Find where the given text appears and provide that cell's center as (x, y) coordinate. 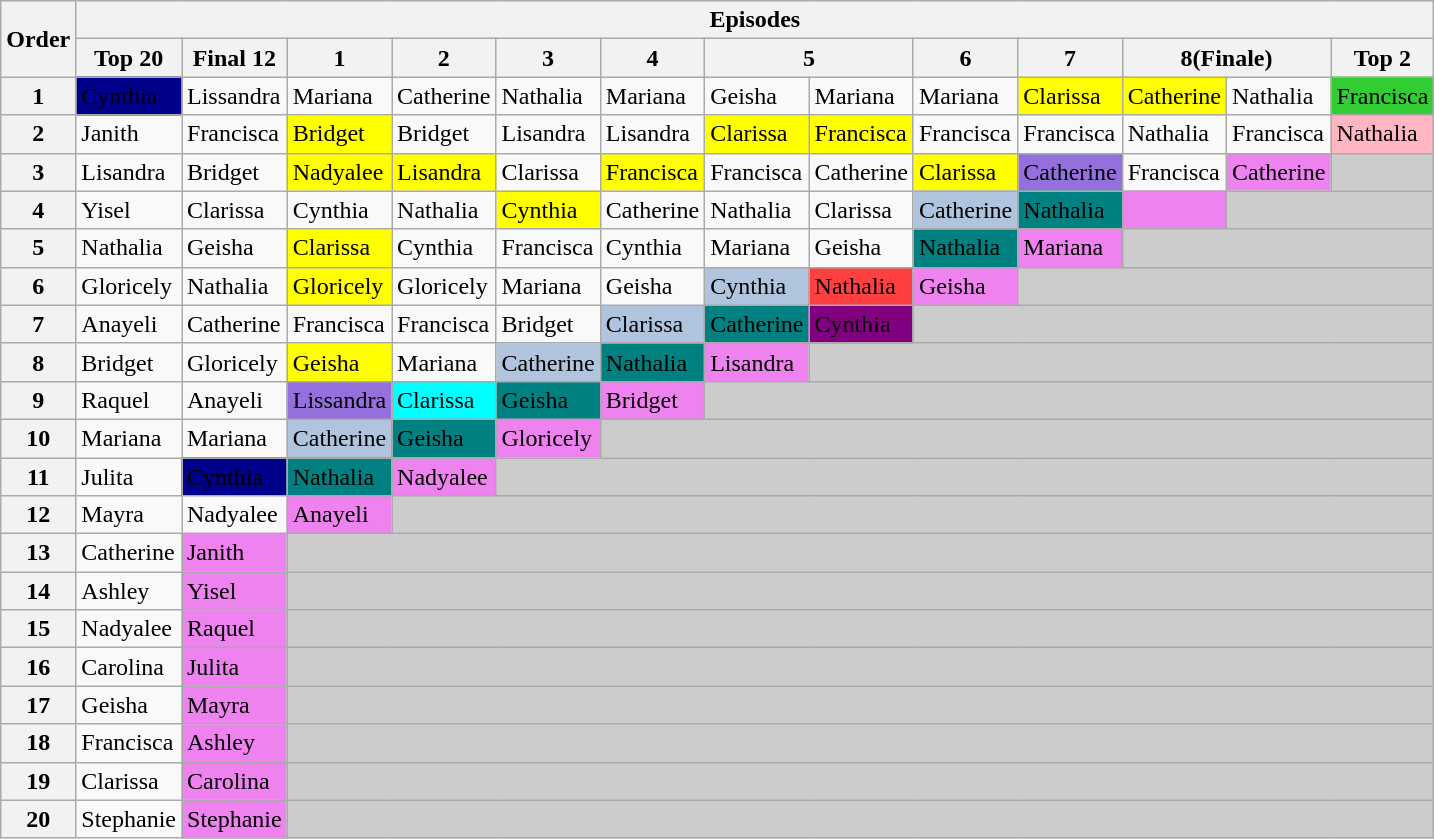
16 (38, 667)
9 (38, 400)
8(Finale) (1226, 58)
20 (38, 819)
13 (38, 553)
11 (38, 477)
12 (38, 515)
17 (38, 705)
10 (38, 438)
14 (38, 591)
8 (38, 362)
15 (38, 629)
Order (38, 39)
19 (38, 781)
18 (38, 743)
Top 2 (1382, 58)
Top 20 (129, 58)
Episodes (755, 20)
Final 12 (235, 58)
